Search for the cell housing the specified text and yield its [x, y] center coordinate. 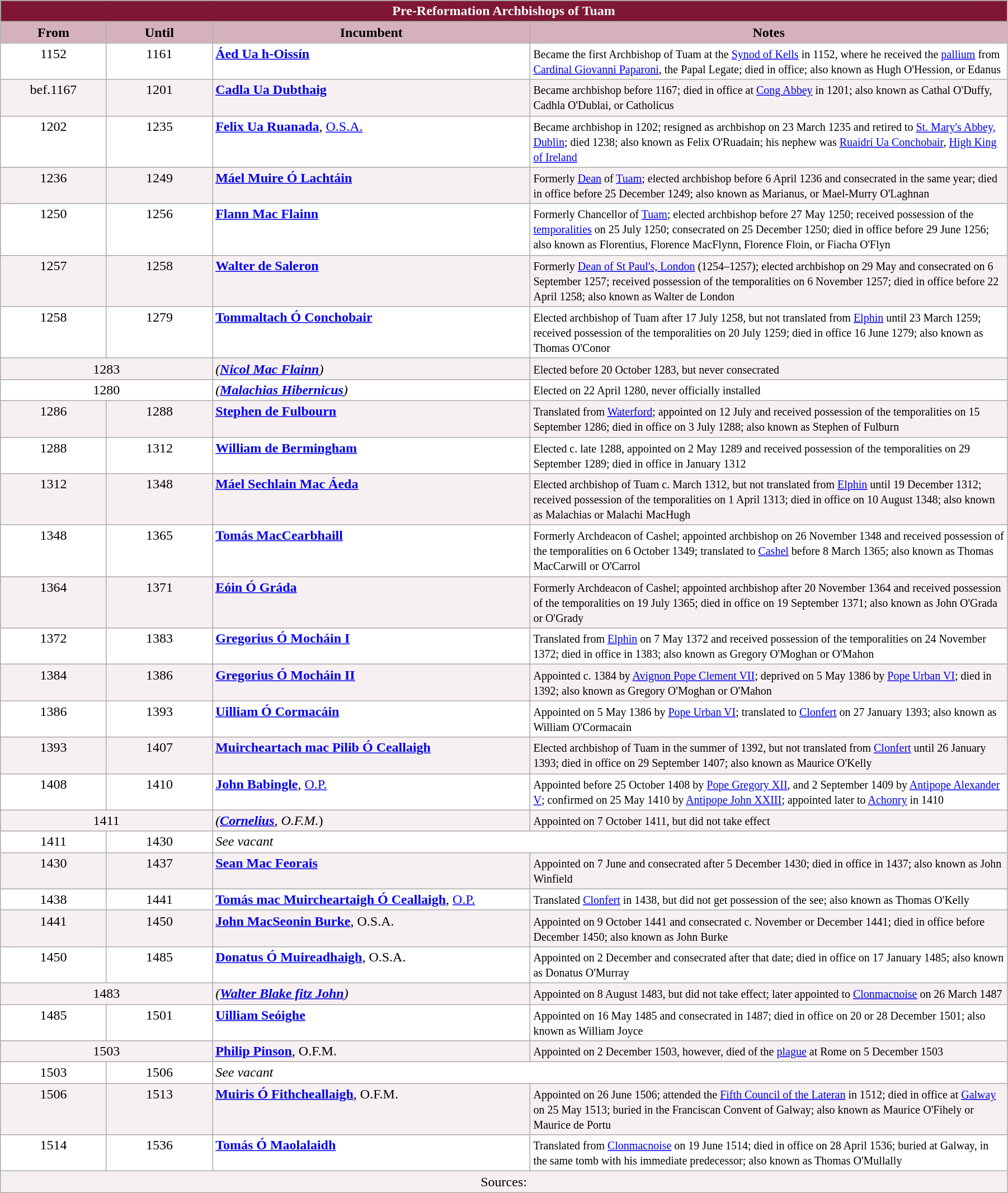
John Babingle, O.P. [371, 792]
(Malachias Hibernicus) [371, 390]
(Nicol Mac Flainn) [371, 369]
1250 [54, 229]
1384 [54, 682]
Eóin Ó Gráda [371, 602]
1438 [54, 899]
1286 [54, 418]
Philip Pinson, O.F.M. [371, 1051]
1536 [159, 1153]
1371 [159, 602]
1437 [159, 870]
Appointed on 2 December and consecrated after that date; died in office on 17 January 1485; also known as Donatus O'Murray [769, 964]
Appointed on 5 May 1386 by Pope Urban VI; translated to Clonfert on 27 January 1393; also known as William O'Cormacain [769, 719]
Uilliam Ó Cormacáin [371, 719]
Cadla Ua Dubthaig [371, 97]
1256 [159, 229]
Appointed on 7 June and consecrated after 5 December 1430; died in office in 1437; also known as John Winfield [769, 870]
(Cornelius, O.F.M.) [371, 821]
1152 [54, 62]
Appointed on 9 October 1441 and consecrated c. November or December 1441; died in office before December 1450; also known as John Burke [769, 928]
Elected on 22 April 1280, never officially installed [769, 390]
1365 [159, 551]
1283 [106, 369]
Tomás MacCearbhaill [371, 551]
1364 [54, 602]
1236 [54, 186]
1372 [54, 647]
Máel Muire Ó Lachtáin [371, 186]
Appointed c. 1384 by Avignon Pope Clement VII; deprived on 5 May 1386 by Pope Urban VI; died in 1392; also known as Gregory O'Moghan or O'Mahon [769, 682]
1483 [106, 993]
Uilliam Seóighe [371, 1022]
1279 [159, 332]
Stephen de Fulbourn [371, 418]
1249 [159, 186]
Sean Mac Feorais [371, 870]
Donatus Ó Muireadhaigh, O.S.A. [371, 964]
Appointed on 2 December 1503, however, died of the plague at Rome on 5 December 1503 [769, 1051]
1161 [159, 62]
1407 [159, 755]
Incumbent [371, 32]
Appointed on 7 October 1411, but did not take effect [769, 821]
Flann Mac Flainn [371, 229]
Tomás mac Muircheartaigh Ó Ceallaigh, O.P. [371, 899]
Tommaltach Ó Conchobair [371, 332]
William de Bermingham [371, 455]
1383 [159, 647]
Until [159, 32]
Gregorius Ó Mocháin II [371, 682]
Sources: [504, 1182]
From [54, 32]
1514 [54, 1153]
Máel Sechlain Mac Áeda [371, 499]
1202 [54, 142]
1235 [159, 142]
Translated Clonfert in 1438, but did not get possession of the see; also known as Thomas O'Kelly [769, 899]
Walter de Saleron [371, 281]
Áed Ua h-Oissín [371, 62]
Muircheartach mac Pilib Ó Ceallaigh [371, 755]
(Walter Blake fitz John) [371, 993]
John MacSeonin Burke, O.S.A. [371, 928]
Muiris Ó Fithcheallaigh, O.F.M. [371, 1109]
1501 [159, 1022]
Pre-Reformation Archbishops of Tuam [504, 11]
bef.1167 [54, 97]
1280 [106, 390]
1201 [159, 97]
Felix Ua Ruanada, O.S.A. [371, 142]
1513 [159, 1109]
Elected c. late 1288, appointed on 2 May 1289 and received possession of the temporalities on 29 September 1289; died in office in January 1312 [769, 455]
Notes [769, 32]
Appointed on 16 May 1485 and consecrated in 1487; died in office on 20 or 28 December 1501; also known as William Joyce [769, 1022]
Tomás Ó Maolalaidh [371, 1153]
Appointed on 8 August 1483, but did not take effect; later appointed to Clonmacnoise on 26 March 1487 [769, 993]
1408 [54, 792]
Became archbishop before 1167; died in office at Cong Abbey in 1201; also known as Cathal O'Duffy, Cadhla O'Dublai, or Catholicus [769, 97]
Elected before 20 October 1283, but never consecrated [769, 369]
1410 [159, 792]
1257 [54, 281]
Gregorius Ó Mocháin I [371, 647]
